Pinpoint the cell where the given text exists, returning its (X, Y) midpoint coordinate. 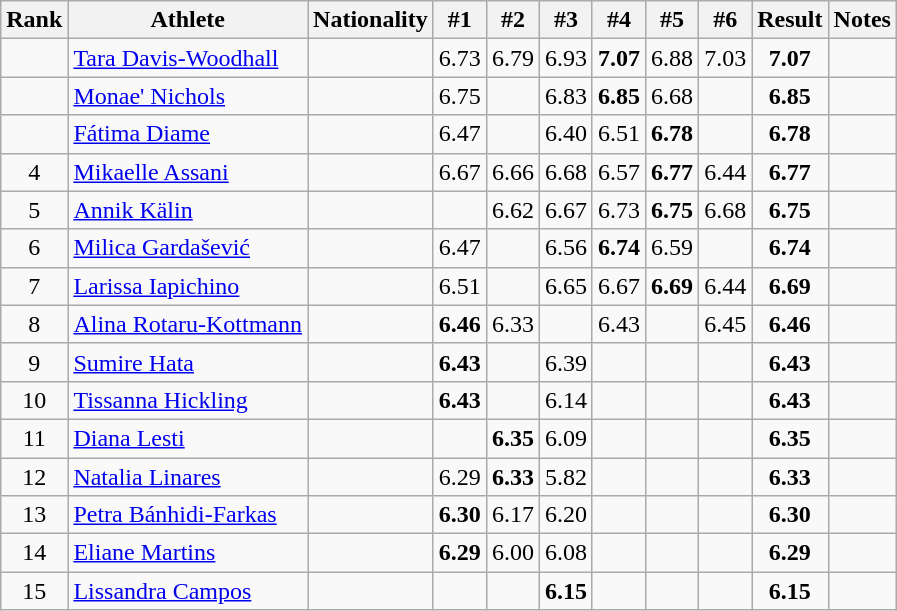
6.00 (512, 553)
#6 (726, 20)
7.03 (726, 58)
Tissanna Hickling (188, 400)
6.40 (566, 134)
4 (34, 172)
6.17 (512, 515)
Monae' Nichols (188, 96)
Notes (862, 20)
6.79 (512, 58)
6.57 (618, 172)
Annik Kälin (188, 210)
Nationality (371, 20)
Lissandra Campos (188, 591)
Petra Bánhidi-Farkas (188, 515)
6.09 (566, 438)
Sumire Hata (188, 362)
#1 (460, 20)
#5 (672, 20)
6.62 (512, 210)
6.83 (566, 96)
Eliane Martins (188, 553)
Mikaelle Assani (188, 172)
#2 (512, 20)
Tara Davis-Woodhall (188, 58)
6.59 (672, 248)
Fátima Diame (188, 134)
13 (34, 515)
7 (34, 286)
Natalia Linares (188, 477)
12 (34, 477)
11 (34, 438)
Milica Gardašević (188, 248)
14 (34, 553)
6.45 (726, 324)
6.08 (566, 553)
Rank (34, 20)
6.65 (566, 286)
6.20 (566, 515)
6.93 (566, 58)
15 (34, 591)
6.39 (566, 362)
#4 (618, 20)
Athlete (188, 20)
#3 (566, 20)
5.82 (566, 477)
6.66 (512, 172)
9 (34, 362)
6.88 (672, 58)
Result (790, 20)
6 (34, 248)
Alina Rotaru-Kottmann (188, 324)
6.56 (566, 248)
Larissa Iapichino (188, 286)
Diana Lesti (188, 438)
6.14 (566, 400)
8 (34, 324)
5 (34, 210)
10 (34, 400)
